Search for the cell housing the specified text and yield its [x, y] center coordinate. 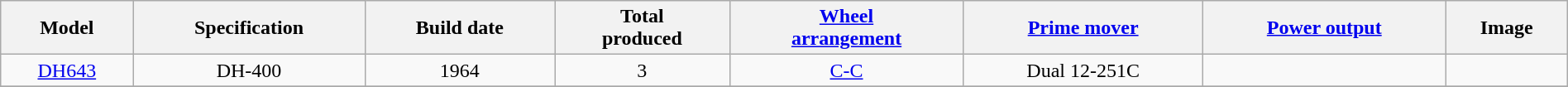
C-C [847, 70]
Dual 12-251C [1083, 70]
Model [67, 28]
3 [643, 70]
1964 [460, 70]
Build date [460, 28]
DH-400 [249, 70]
Image [1507, 28]
Totalproduced [643, 28]
DH643 [67, 70]
Wheelarrangement [847, 28]
Prime mover [1083, 28]
Power output [1324, 28]
Specification [249, 28]
